Output the [x, y] coordinate of the center of the cell containing the given text.  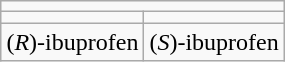
(S)-ibuprofen [214, 42]
(R)-ibuprofen [72, 42]
